Scan for the cell matching the given text and deliver its [X, Y] coordinate at center. 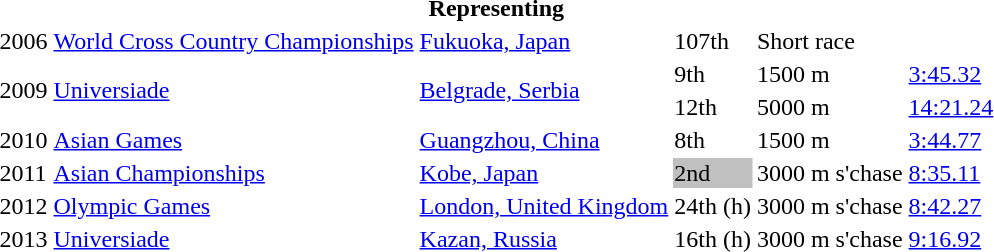
World Cross Country Championships [234, 41]
12th [713, 107]
9th [713, 74]
Guangzhou, China [544, 140]
Short race [830, 41]
Universiade [234, 90]
London, United Kingdom [544, 206]
5000 m [830, 107]
8th [713, 140]
Fukuoka, Japan [544, 41]
Olympic Games [234, 206]
107th [713, 41]
Kobe, Japan [544, 173]
2nd [713, 173]
Belgrade, Serbia [544, 90]
Asian Games [234, 140]
Asian Championships [234, 173]
24th (h) [713, 206]
